Output the (X, Y) coordinate of the center of the cell containing the given text.  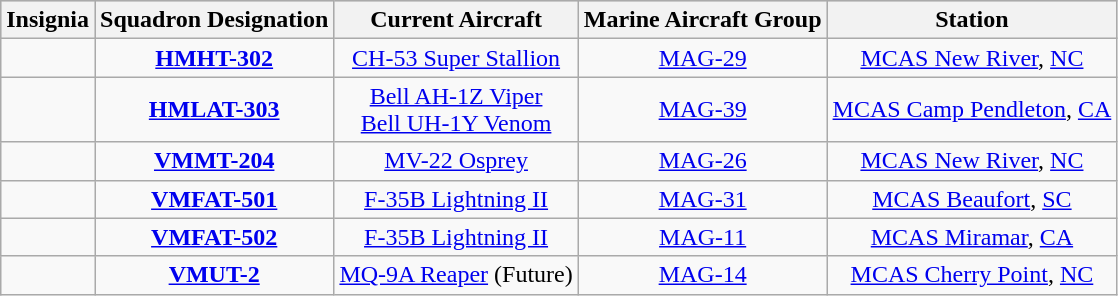
MAG-11 (702, 237)
Bell AH-1Z ViperBell UH-1Y Venom (456, 110)
MAG-39 (702, 110)
MV-22 Osprey (456, 161)
VMUT-2 (214, 275)
HMHT-302 (214, 58)
MAG-14 (702, 275)
MQ-9A Reaper (Future) (456, 275)
VMMT-204 (214, 161)
Squadron Designation (214, 20)
Station (972, 20)
MAG-26 (702, 161)
MCAS Camp Pendleton, CA (972, 110)
MAG-29 (702, 58)
Marine Aircraft Group (702, 20)
HMLAT-303 (214, 110)
VMFAT-502 (214, 237)
MCAS Beaufort, SC (972, 199)
Insignia (48, 20)
VMFAT-501 (214, 199)
MAG-31 (702, 199)
CH-53 Super Stallion (456, 58)
MCAS Miramar, CA (972, 237)
Current Aircraft (456, 20)
MCAS Cherry Point, NC (972, 275)
